Detect which cell encompasses the target text, then output its [x, y] center coordinate. 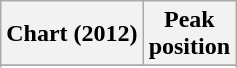
Chart (2012) [72, 34]
Peakposition [189, 34]
